Capture the cell that displays the provided text and extract its [X, Y] central coordinate. 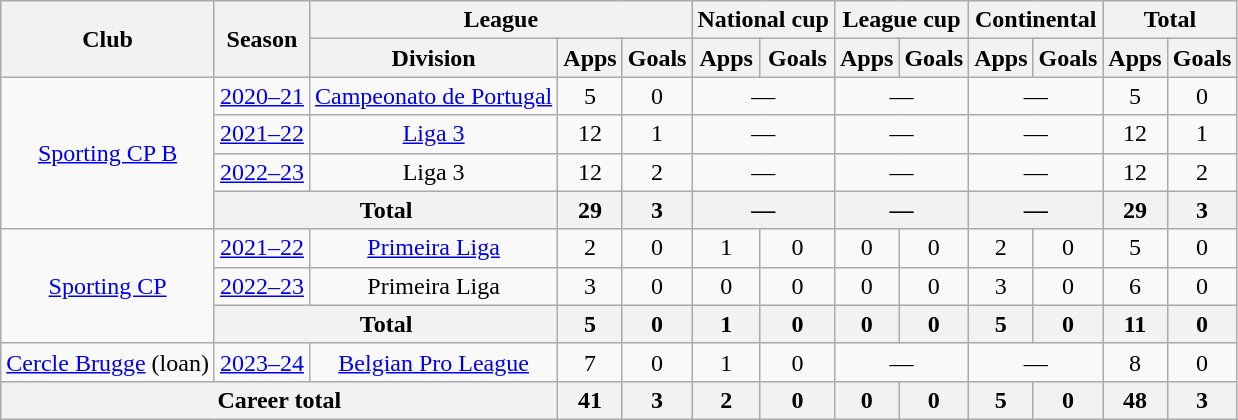
2020–21 [262, 96]
Continental [1036, 20]
Division [433, 58]
League [500, 20]
Club [108, 39]
11 [1135, 324]
National cup [763, 20]
8 [1135, 362]
Sporting CP B [108, 153]
Campeonato de Portugal [433, 96]
Belgian Pro League [433, 362]
League cup [901, 20]
Season [262, 39]
48 [1135, 400]
Career total [280, 400]
6 [1135, 286]
41 [590, 400]
Sporting CP [108, 286]
2023–24 [262, 362]
7 [590, 362]
Cercle Brugge (loan) [108, 362]
